Pinpoint the cell where the given text exists, returning its (x, y) midpoint coordinate. 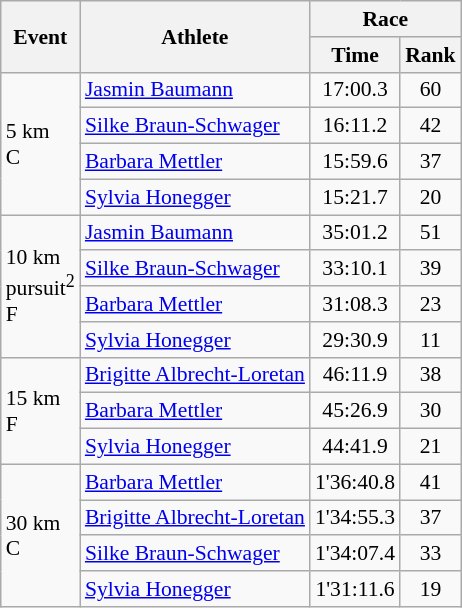
Rank (430, 55)
21 (430, 447)
38 (430, 375)
35:01.2 (355, 233)
42 (430, 126)
46:11.9 (355, 375)
Event (40, 36)
1'34:55.3 (355, 518)
Athlete (195, 36)
1'34:07.4 (355, 554)
Time (355, 55)
17:00.3 (355, 90)
45:26.9 (355, 411)
23 (430, 304)
51 (430, 233)
1'36:40.8 (355, 482)
15:21.7 (355, 197)
41 (430, 482)
44:41.9 (355, 447)
31:08.3 (355, 304)
30 (430, 411)
60 (430, 90)
20 (430, 197)
11 (430, 340)
5 km C (40, 143)
33:10.1 (355, 269)
30 km C (40, 535)
19 (430, 589)
16:11.2 (355, 126)
39 (430, 269)
15 km F (40, 410)
15:59.6 (355, 162)
29:30.9 (355, 340)
33 (430, 554)
1'31:11.6 (355, 589)
Race (386, 19)
10 km pursuit2 F (40, 286)
